Return the [x, y] coordinate for the center point of the cell that contains the specified text.  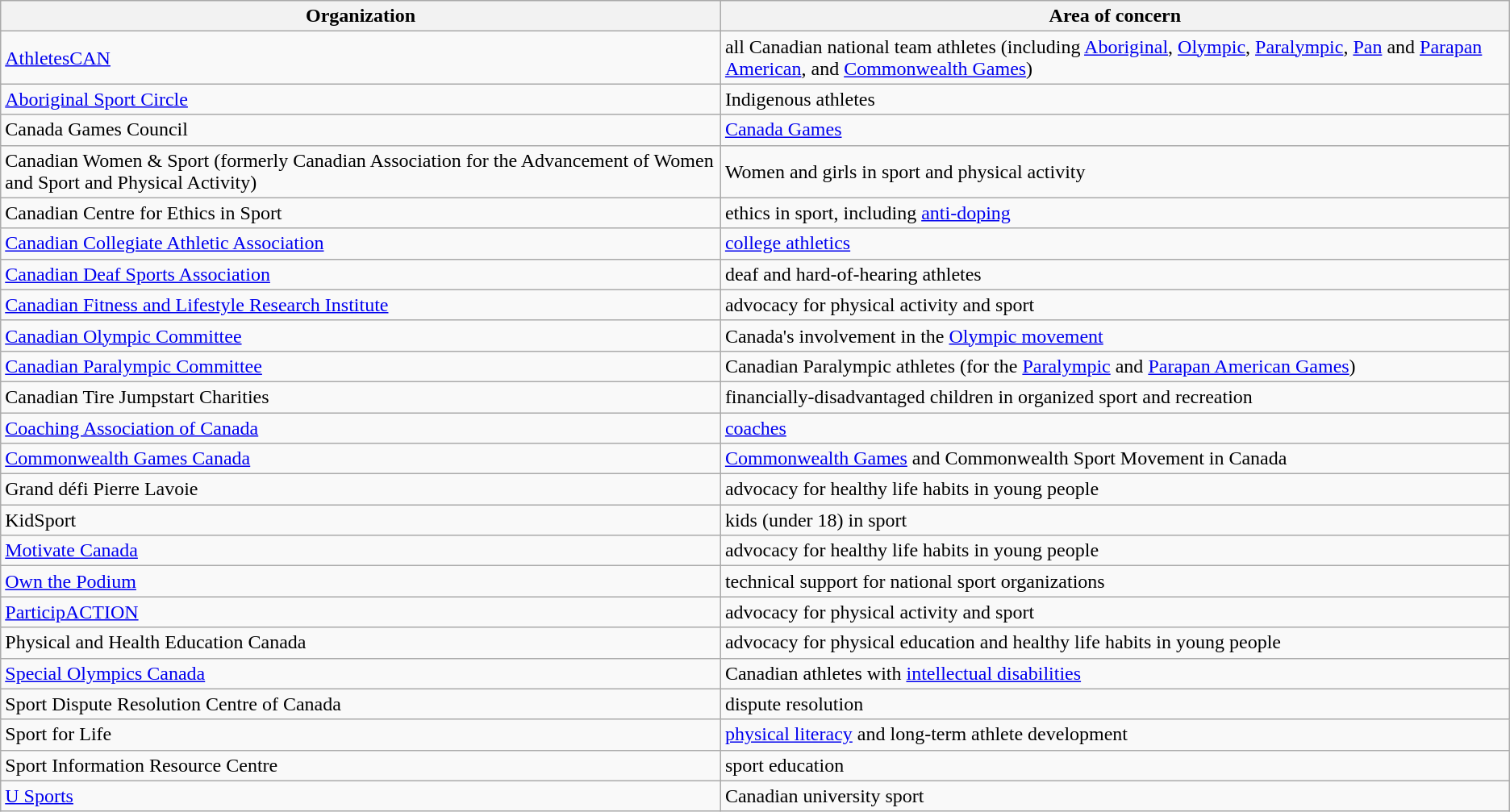
sport education [1115, 765]
dispute resolution [1115, 704]
Canadian athletes with intellectual disabilities [1115, 673]
Canadian Olympic Committee [361, 335]
U Sports [361, 796]
Own the Podium [361, 581]
Canadian Deaf Sports Association [361, 274]
physical literacy and long-term athlete development [1115, 735]
Canadian Centre for Ethics in Sport [361, 213]
Coaching Association of Canada [361, 428]
Canadian Women & Sport (formerly Canadian Association for the Advancement of Women and Sport and Physical Activity) [361, 171]
Motivate Canada [361, 551]
Commonwealth Games and Commonwealth Sport Movement in Canada [1115, 459]
Physical and Health Education Canada [361, 643]
Canadian Fitness and Lifestyle Research Institute [361, 305]
Area of concern [1115, 16]
advocacy for physical education and healthy life habits in young people [1115, 643]
Canada's involvement in the Olympic movement [1115, 335]
Canadian Paralympic Committee [361, 366]
ParticipACTION [361, 612]
college athletics [1115, 244]
KidSport [361, 520]
Indigenous athletes [1115, 99]
Special Olympics Canada [361, 673]
Commonwealth Games Canada [361, 459]
ethics in sport, including anti-doping [1115, 213]
Canadian Collegiate Athletic Association [361, 244]
kids (under 18) in sport [1115, 520]
coaches [1115, 428]
Sport Information Resource Centre [361, 765]
Sport for Life [361, 735]
AthletesCAN [361, 58]
Organization [361, 16]
Grand défi Pierre Lavoie [361, 489]
all Canadian national team athletes (including Aboriginal, Olympic, Paralympic, Pan and Parapan American, and Commonwealth Games) [1115, 58]
Canadian Paralympic athletes (for the Paralympic and Parapan American Games) [1115, 366]
technical support for national sport organizations [1115, 581]
Canadian university sport [1115, 796]
Women and girls in sport and physical activity [1115, 171]
Sport Dispute Resolution Centre of Canada [361, 704]
Canada Games [1115, 130]
deaf and hard-of-hearing athletes [1115, 274]
Aboriginal Sport Circle [361, 99]
Canadian Tire Jumpstart Charities [361, 397]
financially-disadvantaged children in organized sport and recreation [1115, 397]
Canada Games Council [361, 130]
